For the text-containing cell, return its midpoint in [x, y] coordinate format. 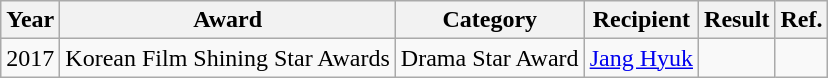
Category [490, 20]
Year [30, 20]
Recipient [641, 20]
Ref. [802, 20]
Result [737, 20]
2017 [30, 58]
Jang Hyuk [641, 58]
Drama Star Award [490, 58]
Award [228, 20]
Korean Film Shining Star Awards [228, 58]
